Identify which cell holds the provided text, then report its [X, Y] central coordinate. 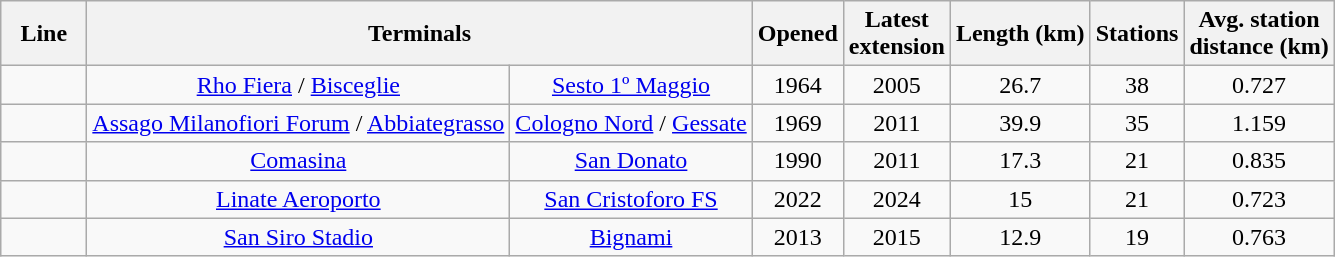
Assago Milanofiori Forum / Abbiategrasso [298, 123]
Bignami [631, 237]
2013 [798, 237]
Cologno Nord / Gessate [631, 123]
2005 [896, 85]
Opened [798, 34]
0.727 [1259, 85]
1964 [798, 85]
38 [1137, 85]
Latestextension [896, 34]
San Siro Stadio [298, 237]
Stations [1137, 34]
2015 [896, 237]
San Donato [631, 161]
Rho Fiera / Bisceglie [298, 85]
1969 [798, 123]
15 [1020, 199]
19 [1137, 237]
0.763 [1259, 237]
39.9 [1020, 123]
Linate Aeroporto [298, 199]
Sesto 1º Maggio [631, 85]
2024 [896, 199]
Length (km) [1020, 34]
Comasina [298, 161]
26.7 [1020, 85]
1.159 [1259, 123]
35 [1137, 123]
San Cristoforo FS [631, 199]
12.9 [1020, 237]
Terminals [420, 34]
2022 [798, 199]
0.723 [1259, 199]
0.835 [1259, 161]
1990 [798, 161]
Avg. stationdistance (km) [1259, 34]
17.3 [1020, 161]
Line [44, 34]
